Detect which cell encompasses the target text, then output its [x, y] center coordinate. 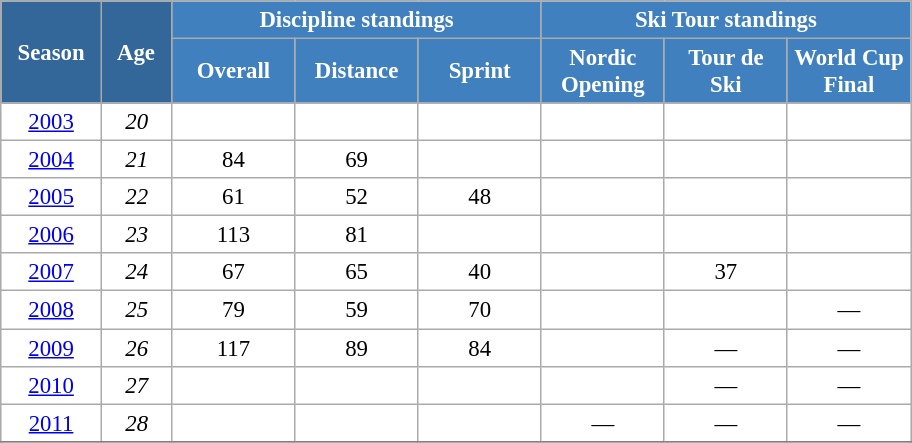
24 [136, 273]
20 [136, 122]
Age [136, 52]
Overall [234, 72]
40 [480, 273]
Season [52, 52]
2003 [52, 122]
Discipline standings [356, 20]
48 [480, 197]
26 [136, 348]
21 [136, 160]
28 [136, 423]
22 [136, 197]
Ski Tour standings [726, 20]
25 [136, 310]
2007 [52, 273]
27 [136, 385]
2009 [52, 348]
79 [234, 310]
Sprint [480, 72]
89 [356, 348]
World CupFinal [848, 72]
113 [234, 235]
65 [356, 273]
2010 [52, 385]
117 [234, 348]
NordicOpening [602, 72]
2004 [52, 160]
37 [726, 273]
59 [356, 310]
2006 [52, 235]
2005 [52, 197]
81 [356, 235]
70 [480, 310]
61 [234, 197]
Tour deSki [726, 72]
52 [356, 197]
2011 [52, 423]
23 [136, 235]
2008 [52, 310]
69 [356, 160]
Distance [356, 72]
67 [234, 273]
